Search for the cell housing the specified text and yield its [x, y] center coordinate. 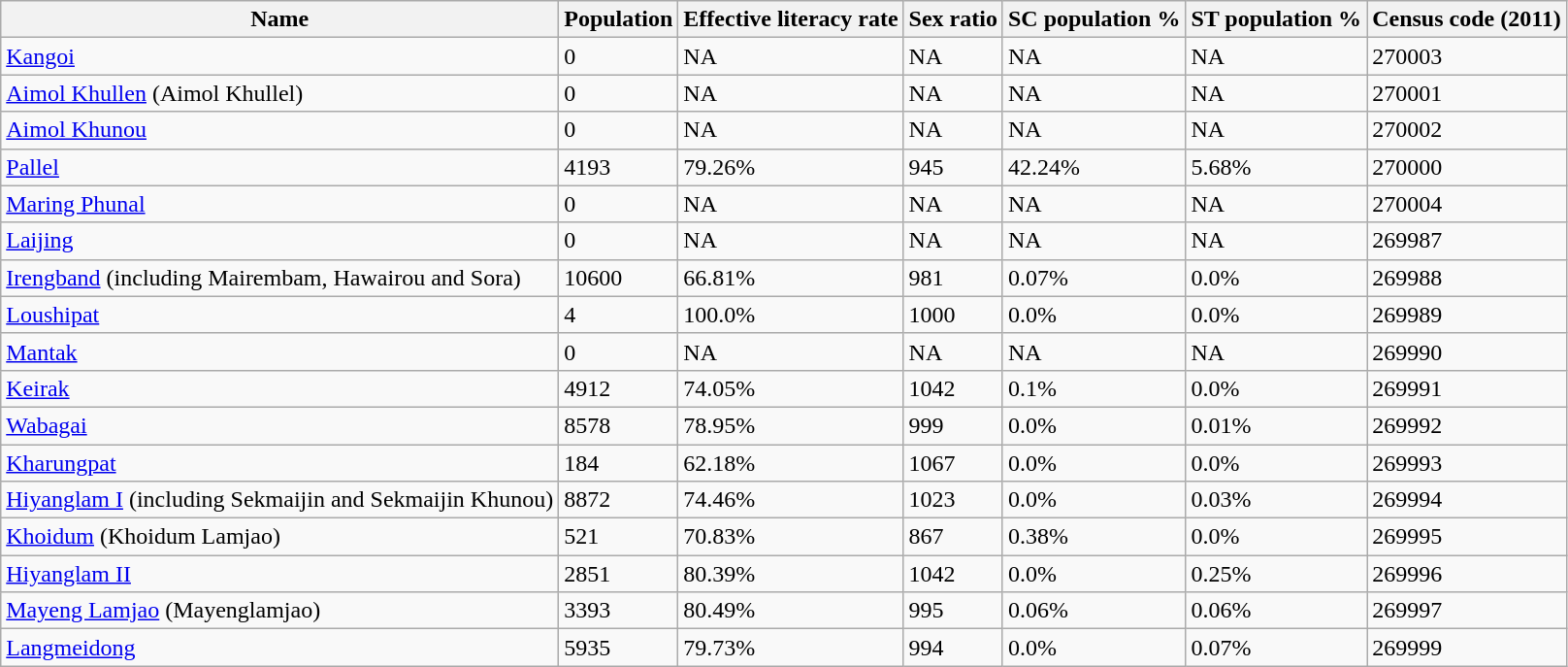
Laijing [279, 241]
Sex ratio [953, 19]
999 [953, 425]
269996 [1467, 574]
66.81% [791, 278]
0.03% [1277, 500]
4 [619, 315]
269990 [1467, 351]
Irengband (including Mairembam, Hawairou and Sora) [279, 278]
1000 [953, 315]
269994 [1467, 500]
Aimol Khullen (Aimol Khullel) [279, 93]
5.68% [1277, 167]
Hiyanglam I (including Sekmaijin and Sekmaijin Khunou) [279, 500]
Name [279, 19]
981 [953, 278]
269997 [1467, 611]
Population [619, 19]
Wabagai [279, 425]
SC population % [1094, 19]
184 [619, 463]
0.38% [1094, 537]
80.49% [791, 611]
521 [619, 537]
79.26% [791, 167]
4912 [619, 388]
945 [953, 167]
5935 [619, 648]
269987 [1467, 241]
269995 [1467, 537]
269993 [1467, 463]
995 [953, 611]
269991 [1467, 388]
270000 [1467, 167]
269992 [1467, 425]
0.25% [1277, 574]
269988 [1467, 278]
Kangoi [279, 56]
270003 [1467, 56]
0.1% [1094, 388]
Aimol Khunou [279, 130]
1023 [953, 500]
Census code (2011) [1467, 19]
Keirak [279, 388]
8578 [619, 425]
2851 [619, 574]
74.46% [791, 500]
79.73% [791, 648]
269989 [1467, 315]
270004 [1467, 204]
Kharungpat [279, 463]
74.05% [791, 388]
Loushipat [279, 315]
42.24% [1094, 167]
100.0% [791, 315]
ST population % [1277, 19]
3393 [619, 611]
Maring Phunal [279, 204]
867 [953, 537]
994 [953, 648]
80.39% [791, 574]
269999 [1467, 648]
270002 [1467, 130]
10600 [619, 278]
8872 [619, 500]
1067 [953, 463]
Langmeidong [279, 648]
62.18% [791, 463]
70.83% [791, 537]
78.95% [791, 425]
Effective literacy rate [791, 19]
Mayeng Lamjao (Mayenglamjao) [279, 611]
Mantak [279, 351]
270001 [1467, 93]
4193 [619, 167]
Pallel [279, 167]
Hiyanglam II [279, 574]
Khoidum (Khoidum Lamjao) [279, 537]
0.01% [1277, 425]
